For the text-containing cell, return its midpoint in [x, y] coordinate format. 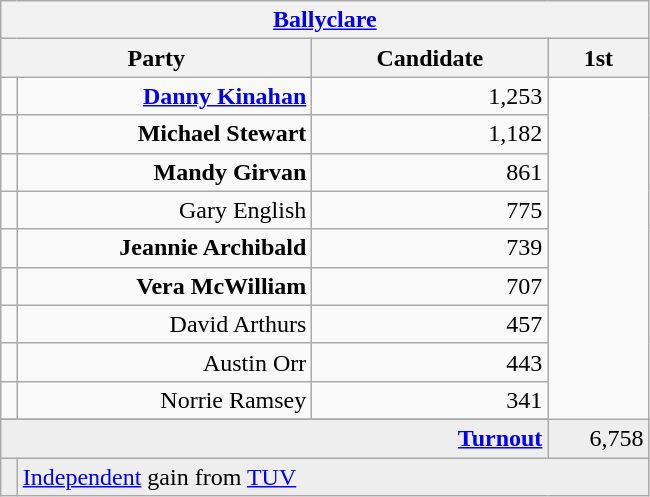
1,182 [430, 134]
David Arthurs [164, 324]
6,758 [598, 438]
Independent gain from TUV [333, 477]
861 [430, 172]
341 [430, 400]
739 [430, 248]
Mandy Girvan [164, 172]
Vera McWilliam [164, 286]
Danny Kinahan [164, 96]
Austin Orr [164, 362]
457 [430, 324]
443 [430, 362]
Michael Stewart [164, 134]
Jeannie Archibald [164, 248]
1,253 [430, 96]
Candidate [430, 58]
707 [430, 286]
1st [598, 58]
775 [430, 210]
Ballyclare [325, 20]
Gary English [164, 210]
Turnout [274, 438]
Party [156, 58]
Norrie Ramsey [164, 400]
